For the text-containing cell, return its midpoint in [x, y] coordinate format. 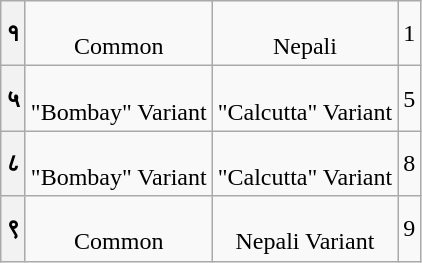
9 [410, 228]
Nepali [305, 34]
८ [14, 164]
५ [14, 98]
1 [410, 34]
१ [14, 34]
Nepali Variant [305, 228]
९ [14, 228]
8 [410, 164]
5 [410, 98]
